Output the (x, y) coordinate of the center of the cell containing the given text.  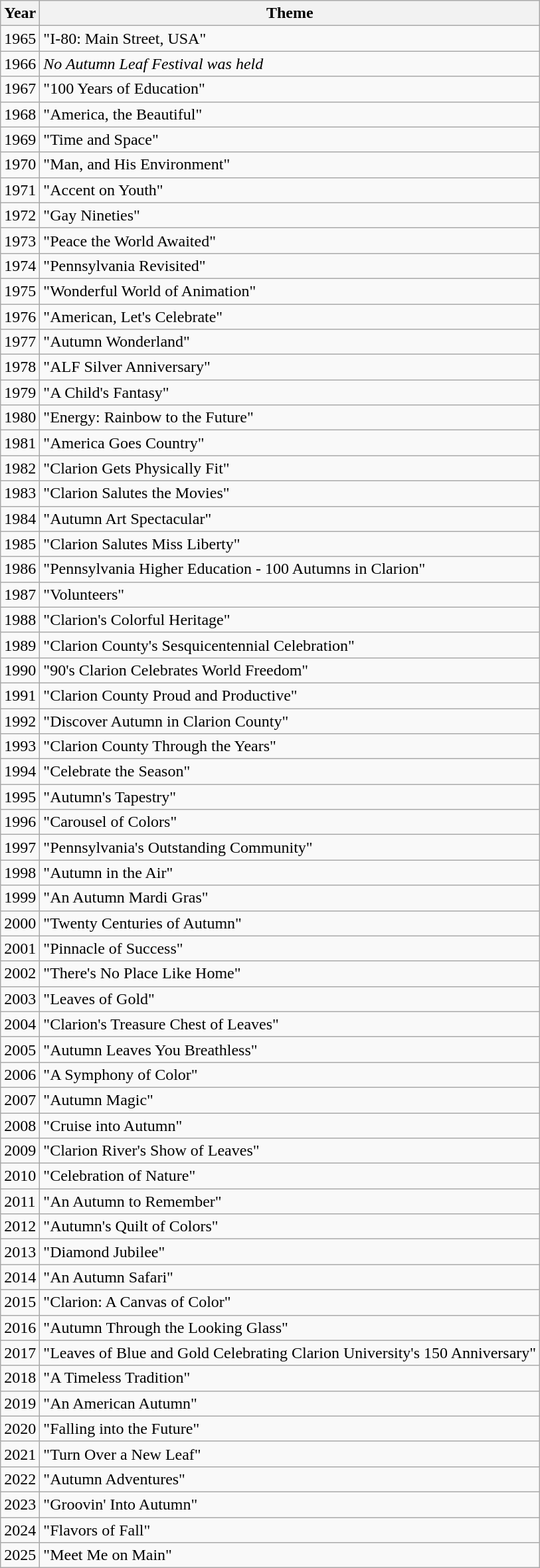
2011 (20, 1201)
1967 (20, 89)
"100 Years of Education" (290, 89)
"Autumn Leaves You Breathless" (290, 1049)
2000 (20, 923)
1976 (20, 317)
"Clarion County Proud and Productive" (290, 695)
1971 (20, 190)
"There's No Place Like Home" (290, 974)
No Autumn Leaf Festival was held (290, 64)
"Time and Space" (290, 139)
"Autumn's Quilt of Colors" (290, 1227)
"Pennsylvania Higher Education - 100 Autumns in Clarion" (290, 569)
1983 (20, 493)
2003 (20, 999)
2021 (20, 1454)
"90's Clarion Celebrates World Freedom" (290, 670)
2019 (20, 1403)
1974 (20, 266)
2006 (20, 1075)
"Gay Nineties" (290, 215)
2013 (20, 1252)
1986 (20, 569)
"Meet Me on Main" (290, 1555)
2023 (20, 1504)
"Clarion Salutes Miss Liberty" (290, 544)
"Pennsylvania Revisited" (290, 266)
"Pinnacle of Success" (290, 948)
2020 (20, 1429)
1966 (20, 64)
1978 (20, 367)
1989 (20, 645)
"Flavors of Fall" (290, 1529)
"Autumn Wonderland" (290, 342)
2017 (20, 1353)
2010 (20, 1176)
"Celebrate the Season" (290, 772)
"Man, and His Environment" (290, 165)
"Falling into the Future" (290, 1429)
"Accent on Youth" (290, 190)
1968 (20, 114)
"Leaves of Blue and Gold Celebrating Clarion University's 150 Anniversary" (290, 1353)
"Diamond Jubilee" (290, 1252)
1982 (20, 468)
"A Child's Fantasy" (290, 392)
"An Autumn Safari" (290, 1277)
"Volunteers" (290, 594)
"Autumn Adventures" (290, 1479)
1998 (20, 873)
2002 (20, 974)
"Discover Autumn in Clarion County" (290, 721)
"Leaves of Gold" (290, 999)
"Celebration of Nature" (290, 1176)
1977 (20, 342)
1975 (20, 291)
"America Goes Country" (290, 443)
2012 (20, 1227)
1992 (20, 721)
Theme (290, 13)
"Clarion County's Sesquicentennial Celebration" (290, 645)
1981 (20, 443)
"Energy: Rainbow to the Future" (290, 418)
2008 (20, 1126)
1996 (20, 822)
"Twenty Centuries of Autumn" (290, 923)
2005 (20, 1049)
2024 (20, 1529)
2009 (20, 1151)
"Autumn in the Air" (290, 873)
"An American Autumn" (290, 1403)
2022 (20, 1479)
2016 (20, 1328)
1991 (20, 695)
"An Autumn Mardi Gras" (290, 898)
1987 (20, 594)
2007 (20, 1100)
"Autumn Magic" (290, 1100)
"Autumn Through the Looking Glass" (290, 1328)
1973 (20, 240)
"Clarion's Colorful Heritage" (290, 620)
"Clarion Salutes the Movies" (290, 493)
2025 (20, 1555)
"America, the Beautiful" (290, 114)
"Clarion County Through the Years" (290, 746)
"Carousel of Colors" (290, 822)
1999 (20, 898)
"Pennsylvania's Outstanding Community" (290, 847)
2001 (20, 948)
1995 (20, 797)
"Autumn Art Spectacular" (290, 519)
"American, Let's Celebrate" (290, 317)
"Turn Over a New Leaf" (290, 1454)
1980 (20, 418)
"Clarion's Treasure Chest of Leaves" (290, 1024)
"Groovin' Into Autumn" (290, 1504)
1979 (20, 392)
1990 (20, 670)
1994 (20, 772)
1993 (20, 746)
1985 (20, 544)
"Clarion River's Show of Leaves" (290, 1151)
2018 (20, 1378)
"I-80: Main Street, USA" (290, 39)
1997 (20, 847)
2004 (20, 1024)
1965 (20, 39)
2015 (20, 1302)
"Cruise into Autumn" (290, 1126)
Year (20, 13)
"Wonderful World of Animation" (290, 291)
"A Symphony of Color" (290, 1075)
1972 (20, 215)
"An Autumn to Remember" (290, 1201)
"Peace the World Awaited" (290, 240)
"Clarion Gets Physically Fit" (290, 468)
"Clarion: A Canvas of Color" (290, 1302)
"ALF Silver Anniversary" (290, 367)
"A Timeless Tradition" (290, 1378)
1988 (20, 620)
1970 (20, 165)
"Autumn's Tapestry" (290, 797)
2014 (20, 1277)
1984 (20, 519)
1969 (20, 139)
